Return [X, Y] of the center of cell containing provided text 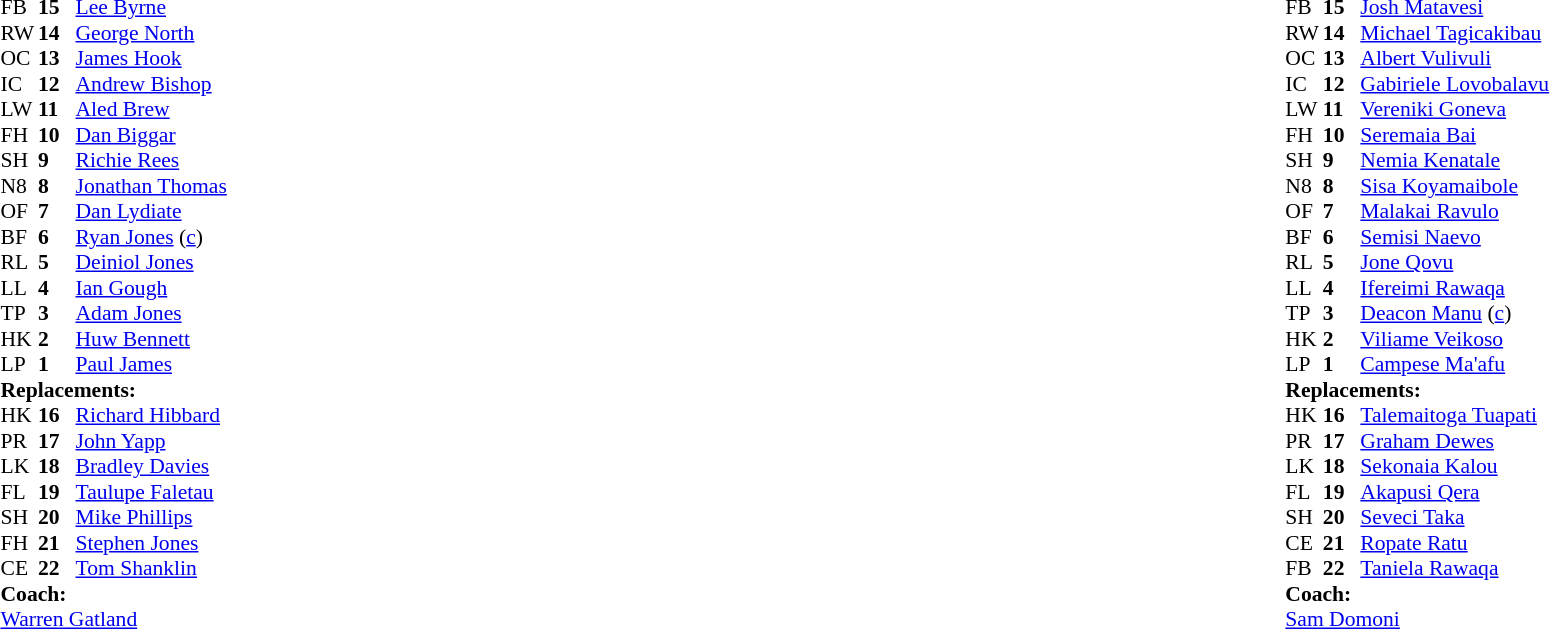
Seremaia Bai [1454, 135]
Richard Hibbard [152, 415]
FB [1304, 569]
Gabiriele Lovobalavu [1454, 84]
Mike Phillips [152, 517]
Bradley Davies [152, 467]
Jone Qovu [1454, 263]
Graham Dewes [1454, 441]
Dan Lydiate [152, 211]
Taniela Rawaqa [1454, 569]
Tom Shanklin [152, 569]
Michael Tagicakibau [1454, 33]
Ian Gough [152, 288]
James Hook [152, 59]
Nemia Kenatale [1454, 161]
Talemaitoga Tuapati [1454, 415]
Vereniki Goneva [1454, 109]
Viliame Veikoso [1454, 339]
Ifereimi Rawaqa [1454, 288]
Sekonaia Kalou [1454, 467]
Akapusi Qera [1454, 492]
Ropate Ratu [1454, 543]
George North [152, 33]
John Yapp [152, 441]
Taulupe Faletau [152, 492]
Malakai Ravulo [1454, 211]
Semisi Naevo [1454, 237]
Richie Rees [152, 161]
Paul James [152, 365]
Adam Jones [152, 313]
Campese Ma'afu [1454, 365]
Jonathan Thomas [152, 186]
Albert Vulivuli [1454, 59]
Deiniol Jones [152, 263]
Deacon Manu (c) [1454, 313]
Stephen Jones [152, 543]
Sisa Koyamaibole [1454, 186]
Seveci Taka [1454, 517]
Aled Brew [152, 109]
Dan Biggar [152, 135]
Huw Bennett [152, 339]
Ryan Jones (c) [152, 237]
Andrew Bishop [152, 84]
